Output the (X, Y) coordinate of the center of the cell containing the given text.  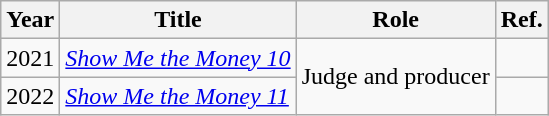
2022 (30, 96)
Role (396, 20)
Show Me the Money 10 (178, 58)
Year (30, 20)
Judge and producer (396, 77)
2021 (30, 58)
Ref. (522, 20)
Title (178, 20)
Show Me the Money 11 (178, 96)
